Locate the cell with the specified text and output its (x, y) center coordinate. 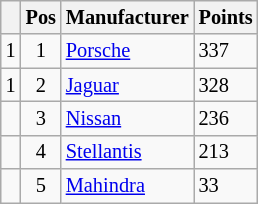
337 (226, 51)
5 (41, 186)
Mahindra (128, 186)
Stellantis (128, 152)
Porsche (128, 51)
2 (41, 85)
213 (226, 152)
33 (226, 186)
Nissan (128, 118)
Manufacturer (128, 17)
Pos (41, 17)
Jaguar (128, 85)
4 (41, 152)
236 (226, 118)
328 (226, 85)
Points (226, 17)
3 (41, 118)
